Locate the cell with the specified text and output its [X, Y] center coordinate. 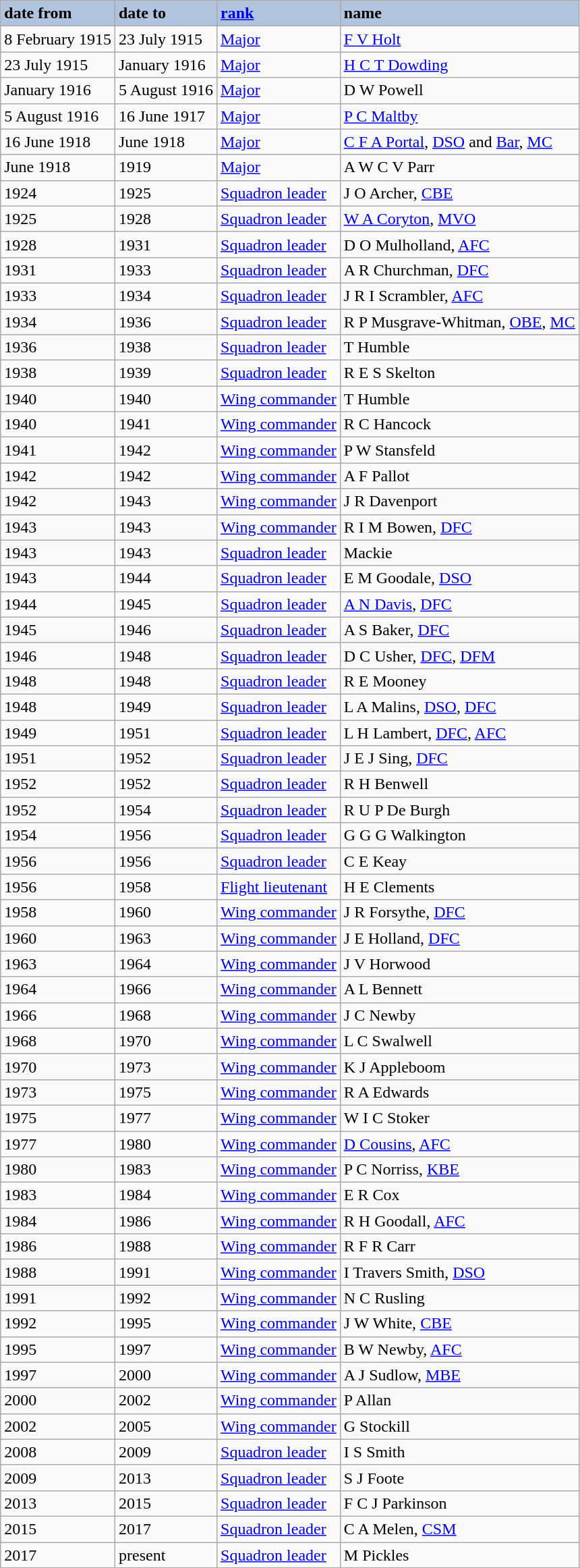
1939 [166, 373]
W A Coryton, MVO [459, 219]
G Stockill [459, 1426]
J C Newby [459, 1015]
R A Edwards [459, 1092]
2005 [166, 1426]
W I C Stoker [459, 1118]
H C T Dowding [459, 65]
R H Benwell [459, 784]
R H Goodall, AFC [459, 1221]
J R I Scrambler, AFC [459, 296]
H E Clements [459, 887]
M Pickles [459, 1555]
P C Maltby [459, 116]
P W Stansfeld [459, 450]
J R Davenport [459, 502]
16 June 1917 [166, 116]
E R Cox [459, 1195]
J O Archer, CBE [459, 193]
R E S Skelton [459, 373]
1919 [166, 167]
B W Newby, AFC [459, 1349]
D C Usher, DFC, DFM [459, 655]
date to [166, 13]
L A Malins, DSO, DFC [459, 707]
I S Smith [459, 1452]
F C J Parkinson [459, 1503]
D Cousins, AFC [459, 1144]
Mackie [459, 553]
16 June 1918 [58, 142]
C A Melen, CSM [459, 1529]
K J Appleboom [459, 1066]
R E Mooney [459, 681]
N C Rusling [459, 1298]
R U P De Burgh [459, 810]
J W White, CBE [459, 1324]
R F R Carr [459, 1247]
R P Musgrave-Whitman, OBE, MC [459, 322]
C F A Portal, DSO and Bar, MC [459, 142]
L C Swalwell [459, 1041]
A W C V Parr [459, 167]
8 February 1915 [58, 39]
A R Churchman, DFC [459, 270]
P C Norriss, KBE [459, 1170]
G G G Walkington [459, 836]
J E Holland, DFC [459, 938]
date from [58, 13]
A J Sudlow, MBE [459, 1375]
A N Davis, DFC [459, 604]
J E J Sing, DFC [459, 759]
name [459, 13]
P Allan [459, 1401]
C E Keay [459, 861]
Flight lieutenant [279, 887]
A F Pallot [459, 476]
L H Lambert, DFC, AFC [459, 732]
A L Bennett [459, 990]
R I M Bowen, DFC [459, 527]
1924 [58, 193]
rank [279, 13]
J R Forsythe, DFC [459, 913]
S J Foote [459, 1478]
I Travers Smith, DSO [459, 1272]
present [166, 1555]
D O Mulholland, AFC [459, 244]
J V Horwood [459, 964]
R C Hancock [459, 425]
D W Powell [459, 90]
2008 [58, 1452]
E M Goodale, DSO [459, 578]
F V Holt [459, 39]
A S Baker, DFC [459, 630]
